Determine the [X, Y] coordinate at the center of the cell enclosing the given text.  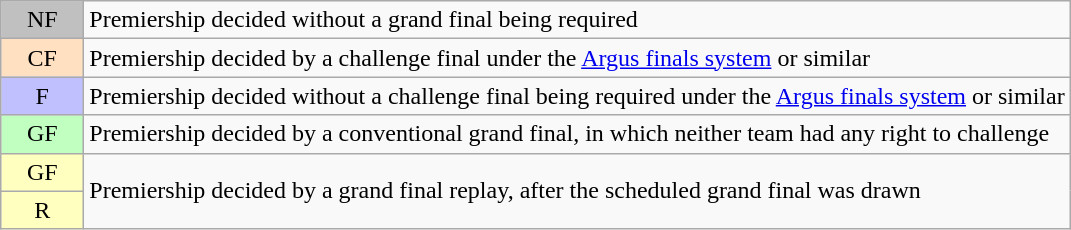
R [42, 210]
Premiership decided by a grand final replay, after the scheduled grand final was drawn [577, 191]
Premiership decided by a conventional grand final, in which neither team had any right to challenge [577, 134]
CF [42, 58]
F [42, 96]
Premiership decided without a grand final being required [577, 20]
Premiership decided by a challenge final under the Argus finals system or similar [577, 58]
NF [42, 20]
Premiership decided without a challenge final being required under the Argus finals system or similar [577, 96]
